Locate the cell with the specified text and output its (X, Y) center coordinate. 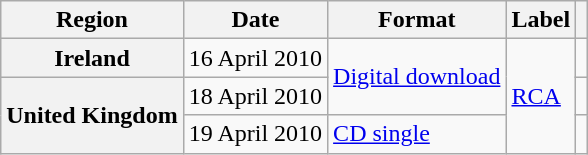
CD single (417, 134)
Format (417, 20)
16 April 2010 (255, 58)
Digital download (417, 77)
18 April 2010 (255, 96)
United Kingdom (92, 115)
Region (92, 20)
19 April 2010 (255, 134)
Date (255, 20)
Ireland (92, 58)
Label (541, 20)
RCA (541, 96)
